Extract the (x, y) coordinate from the center of the cell holding the provided text.  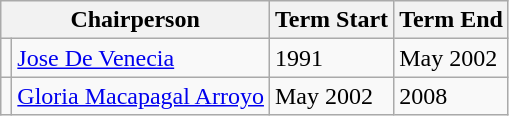
2008 (452, 96)
Term End (452, 20)
Chairperson (136, 20)
Term Start (331, 20)
Jose De Venecia (141, 58)
Gloria Macapagal Arroyo (141, 96)
1991 (331, 58)
